Extract the (X, Y) coordinate from the center of the cell holding the provided text.  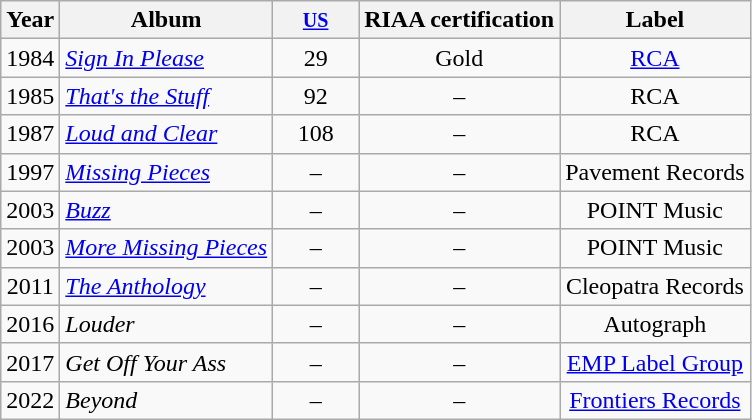
Loud and Clear (166, 134)
Label (655, 20)
Frontiers Records (655, 400)
Album (166, 20)
Buzz (166, 210)
2011 (30, 286)
2022 (30, 400)
108 (316, 134)
2017 (30, 362)
Sign In Please (166, 58)
1997 (30, 172)
1987 (30, 134)
That's the Stuff (166, 96)
1985 (30, 96)
US (316, 20)
Gold (460, 58)
The Anthology (166, 286)
EMP Label Group (655, 362)
Autograph (655, 324)
Louder (166, 324)
More Missing Pieces (166, 248)
RIAA certification (460, 20)
29 (316, 58)
2016 (30, 324)
Beyond (166, 400)
1984 (30, 58)
Pavement Records (655, 172)
Missing Pieces (166, 172)
Get Off Your Ass (166, 362)
Year (30, 20)
Cleopatra Records (655, 286)
92 (316, 96)
